Extract the (X, Y) coordinate from the center of the cell holding the provided text.  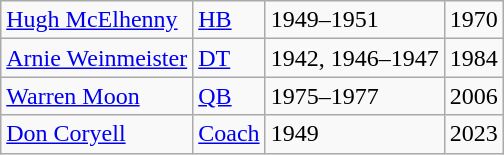
1949–1951 (354, 20)
QB (229, 96)
Hugh McElhenny (97, 20)
HB (229, 20)
1942, 1946–1947 (354, 58)
2006 (474, 96)
2023 (474, 134)
Don Coryell (97, 134)
DT (229, 58)
1984 (474, 58)
1975–1977 (354, 96)
1970 (474, 20)
Arnie Weinmeister (97, 58)
Warren Moon (97, 96)
Coach (229, 134)
1949 (354, 134)
